From the cell containing the given text, extract its center point as [X, Y] coordinate. 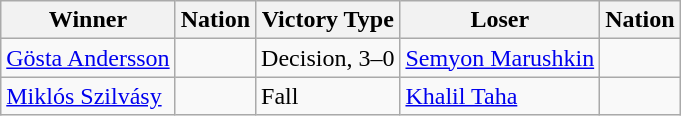
Gösta Andersson [88, 58]
Khalil Taha [500, 96]
Semyon Marushkin [500, 58]
Fall [328, 96]
Victory Type [328, 20]
Loser [500, 20]
Decision, 3–0 [328, 58]
Miklós Szilvásy [88, 96]
Winner [88, 20]
